Output the [X, Y] coordinate of the center of the cell containing the given text.  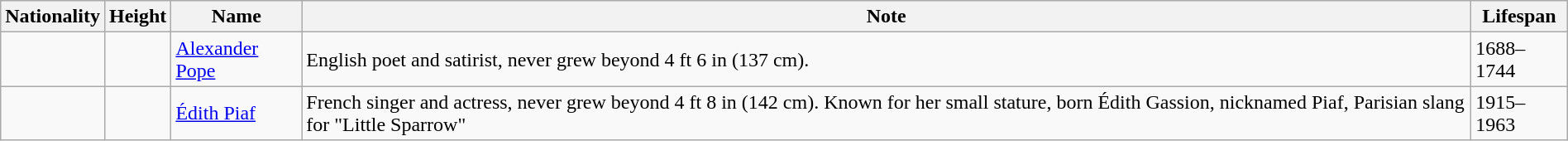
Lifespan [1520, 17]
1688–1744 [1520, 60]
Alexander Pope [237, 60]
Note [887, 17]
Height [137, 17]
Name [237, 17]
English poet and satirist, never grew beyond 4 ft 6 in (137 cm). [887, 60]
1915–1963 [1520, 113]
Nationality [53, 17]
Édith Piaf [237, 113]
